Return the (X, Y) coordinate for the center point of the cell that contains the specified text.  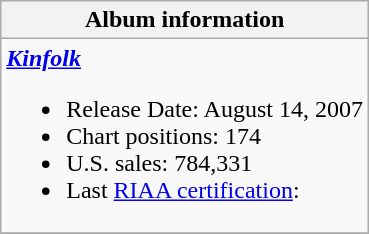
KinfolkRelease Date: August 14, 2007Chart positions: 174U.S. sales: 784,331Last RIAA certification: (185, 136)
Album information (185, 20)
